Output the (x, y) coordinate of the center of the cell containing the given text.  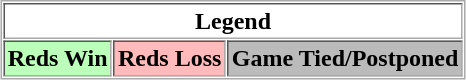
Legend (233, 21)
Reds Win (58, 58)
Reds Loss (169, 58)
Game Tied/Postponed (344, 58)
